Search for the cell housing the specified text and yield its (X, Y) center coordinate. 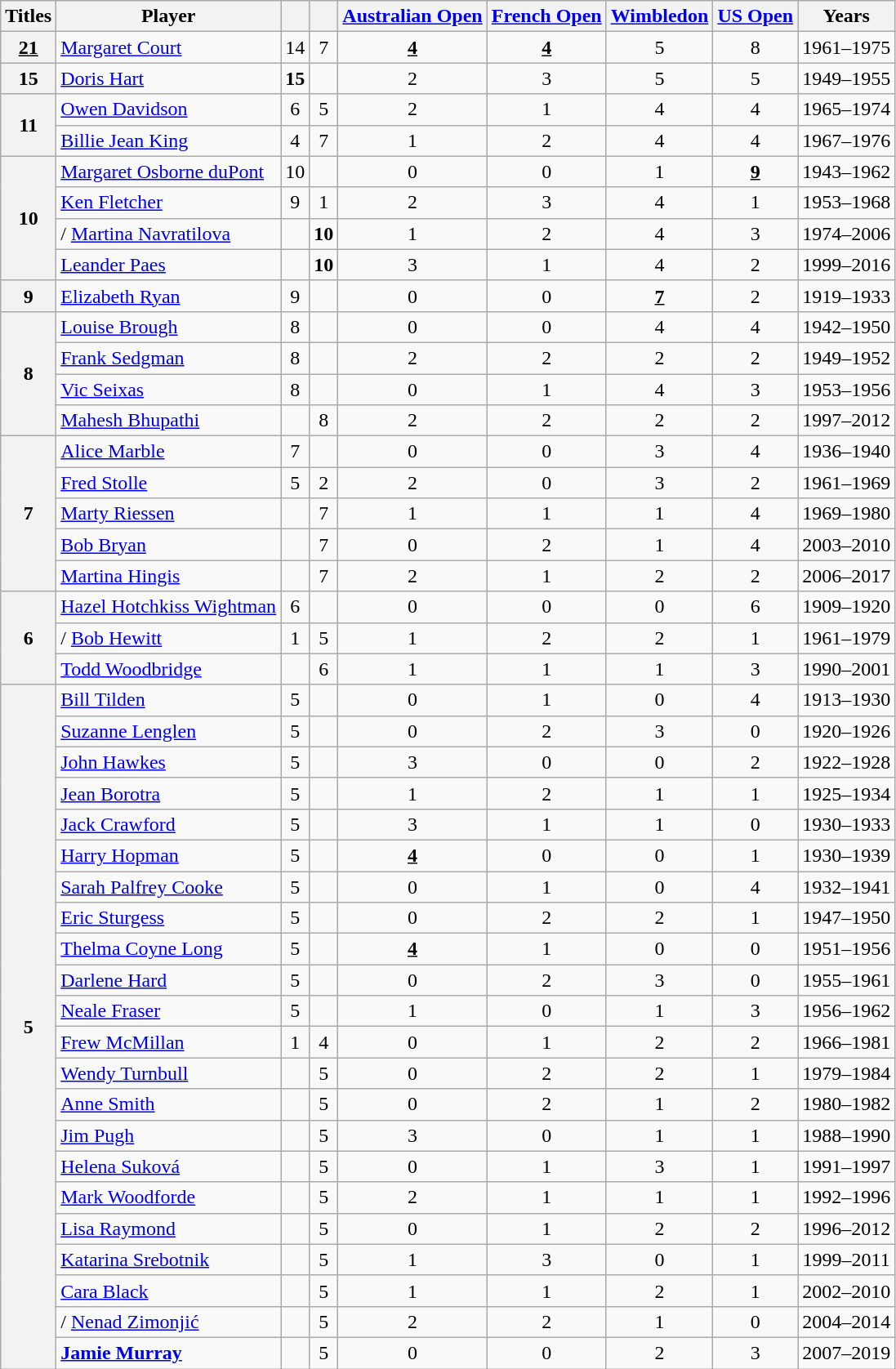
Helena Suková (168, 1166)
1996–2012 (846, 1229)
Leander Paes (168, 265)
1909–1920 (846, 607)
Louise Brough (168, 327)
1980–1982 (846, 1104)
2002–2010 (846, 1291)
2004–2014 (846, 1322)
Australian Open (412, 16)
Cara Black (168, 1291)
1920–1926 (846, 731)
1999–2011 (846, 1260)
1951–1956 (846, 949)
11 (29, 125)
2003–2010 (846, 545)
1936–1940 (846, 452)
Elizabeth Ryan (168, 296)
1997–2012 (846, 421)
Darlene Hard (168, 980)
1961–1969 (846, 483)
1943–1962 (846, 172)
1947–1950 (846, 918)
1956–1962 (846, 1011)
Lisa Raymond (168, 1229)
Fred Stolle (168, 483)
Ken Fletcher (168, 203)
Katarina Srebotnik (168, 1260)
Player (168, 16)
Mahesh Bhupathi (168, 421)
1979–1984 (846, 1073)
1949–1952 (846, 358)
Margaret Osborne duPont (168, 172)
Sarah Palfrey Cooke (168, 886)
John Hawkes (168, 762)
1991–1997 (846, 1166)
Suzanne Lenglen (168, 731)
1969–1980 (846, 514)
1925–1934 (846, 793)
1953–1968 (846, 203)
Vic Seixas (168, 390)
Anne Smith (168, 1104)
Bill Tilden (168, 700)
Thelma Coyne Long (168, 949)
1966–1981 (846, 1042)
Owen Davidson (168, 109)
Eric Sturgess (168, 918)
/ Martina Navratilova (168, 234)
1930–1939 (846, 855)
1955–1961 (846, 980)
2007–2019 (846, 1353)
Doris Hart (168, 78)
/ Nenad Zimonjić (168, 1322)
Jamie Murray (168, 1353)
Alice Marble (168, 452)
Billie Jean King (168, 140)
21 (29, 47)
Margaret Court (168, 47)
1930–1933 (846, 824)
1961–1979 (846, 638)
Frank Sedgman (168, 358)
Jack Crawford (168, 824)
Wimbledon (660, 16)
Neale Fraser (168, 1011)
Bob Bryan (168, 545)
Todd Woodbridge (168, 669)
1949–1955 (846, 78)
1974–2006 (846, 234)
/ Bob Hewitt (168, 638)
Titles (29, 16)
1988–1990 (846, 1135)
1990–2001 (846, 669)
Frew McMillan (168, 1042)
1932–1941 (846, 886)
Hazel Hotchkiss Wightman (168, 607)
1961–1975 (846, 47)
Mark Woodforde (168, 1197)
US Open (756, 16)
Jean Borotra (168, 793)
14 (296, 47)
Years (846, 16)
Harry Hopman (168, 855)
Jim Pugh (168, 1135)
1999–2016 (846, 265)
1919–1933 (846, 296)
1942–1950 (846, 327)
1953–1956 (846, 390)
2006–2017 (846, 576)
1965–1974 (846, 109)
French Open (546, 16)
1967–1976 (846, 140)
1992–1996 (846, 1197)
1913–1930 (846, 700)
Wendy Turnbull (168, 1073)
Marty Riessen (168, 514)
1922–1928 (846, 762)
Martina Hingis (168, 576)
